Pinpoint the cell where the given text exists, returning its [x, y] midpoint coordinate. 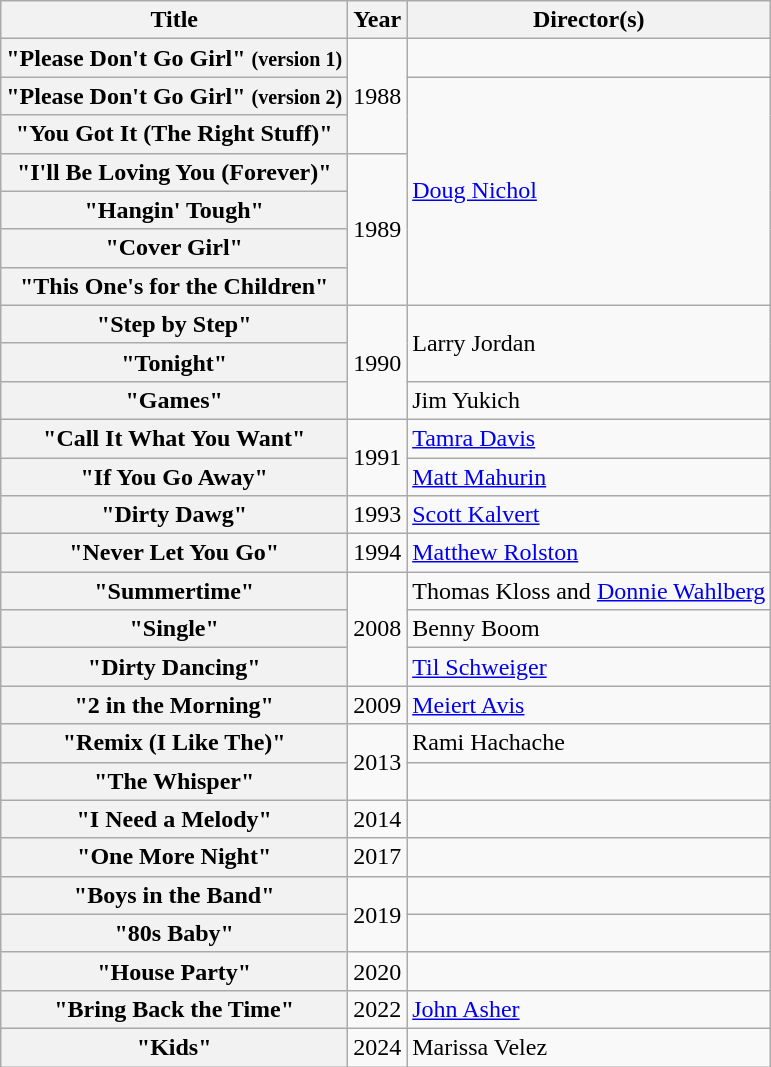
"Dirty Dancing" [174, 667]
Doug Nichol [589, 191]
Matthew Rolston [589, 553]
"Step by Step" [174, 324]
Benny Boom [589, 629]
2022 [378, 1009]
"I'll Be Loving You (Forever)" [174, 172]
2017 [378, 857]
1988 [378, 96]
"Never Let You Go" [174, 553]
"I Need a Melody" [174, 819]
2009 [378, 705]
"Please Don't Go Girl" (version 2) [174, 96]
1993 [378, 515]
2019 [378, 914]
"Cover Girl" [174, 248]
"Please Don't Go Girl" (version 1) [174, 58]
"The Whisper" [174, 781]
"House Party" [174, 971]
2008 [378, 629]
2024 [378, 1047]
Jim Yukich [589, 400]
1991 [378, 457]
"This One's for the Children" [174, 286]
"Remix (I Like The)" [174, 743]
Til Schweiger [589, 667]
"Call It What You Want" [174, 438]
"Summertime" [174, 591]
"You Got It (The Right Stuff)" [174, 134]
Larry Jordan [589, 343]
"One More Night" [174, 857]
Year [378, 20]
Thomas Kloss and Donnie Wahlberg [589, 591]
Marissa Velez [589, 1047]
2014 [378, 819]
Tamra Davis [589, 438]
"80s Baby" [174, 933]
"2 in the Morning" [174, 705]
"Games" [174, 400]
"Dirty Dawg" [174, 515]
2013 [378, 762]
Title [174, 20]
1990 [378, 362]
Rami Hachache [589, 743]
Meiert Avis [589, 705]
"Bring Back the Time" [174, 1009]
Matt Mahurin [589, 477]
2020 [378, 971]
"Tonight" [174, 362]
1994 [378, 553]
"Single" [174, 629]
1989 [378, 229]
John Asher [589, 1009]
Scott Kalvert [589, 515]
Director(s) [589, 20]
"If You Go Away" [174, 477]
"Kids" [174, 1047]
"Hangin' Tough" [174, 210]
"Boys in the Band" [174, 895]
